Output the (x, y) coordinate of the center of the cell containing the given text.  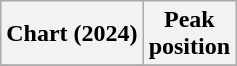
Peakposition (189, 34)
Chart (2024) (72, 34)
